Return (X, Y) of the center of cell containing provided text 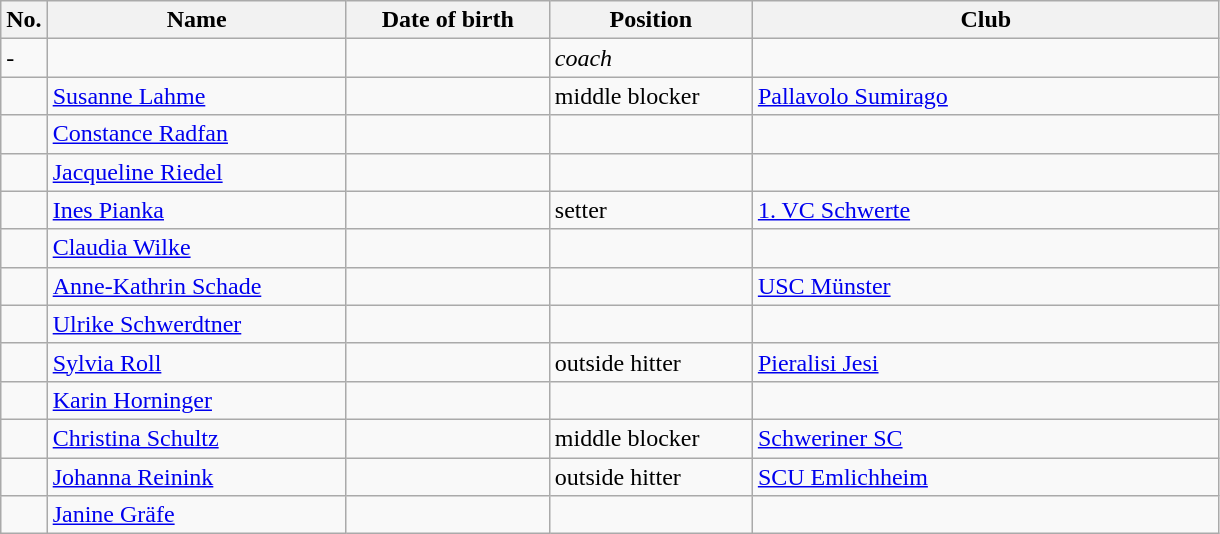
Date of birth (448, 20)
Claudia Wilke (196, 248)
Janine Gräfe (196, 515)
Pallavolo Sumirago (986, 96)
SCU Emlichheim (986, 477)
Constance Radfan (196, 134)
Pieralisi Jesi (986, 362)
Club (986, 20)
Position (650, 20)
Christina Schultz (196, 438)
Johanna Reinink (196, 477)
Jacqueline Riedel (196, 172)
Susanne Lahme (196, 96)
- (24, 58)
Ines Pianka (196, 210)
Name (196, 20)
USC Münster (986, 286)
Karin Horninger (196, 400)
coach (650, 58)
setter (650, 210)
Ulrike Schwerdtner (196, 324)
1. VC Schwerte (986, 210)
Sylvia Roll (196, 362)
Schweriner SC (986, 438)
Anne-Kathrin Schade (196, 286)
No. (24, 20)
